Identify which cell holds the provided text, then report its (X, Y) central coordinate. 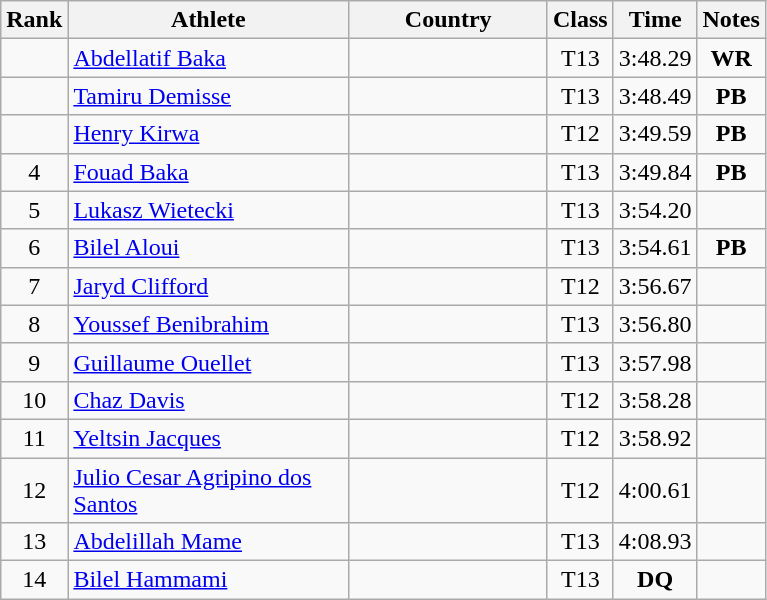
Rank (34, 20)
11 (34, 438)
12 (34, 490)
3:48.49 (655, 96)
WR (731, 58)
3:49.59 (655, 134)
Time (655, 20)
Bilel Aloui (208, 248)
14 (34, 580)
Athlete (208, 20)
Yeltsin Jacques (208, 438)
4:08.93 (655, 542)
3:54.61 (655, 248)
Class (580, 20)
3:57.98 (655, 362)
Henry Kirwa (208, 134)
3:58.28 (655, 400)
3:54.20 (655, 210)
10 (34, 400)
Abdellatif Baka (208, 58)
DQ (655, 580)
3:56.67 (655, 286)
9 (34, 362)
3:58.92 (655, 438)
Tamiru Demisse (208, 96)
13 (34, 542)
7 (34, 286)
6 (34, 248)
3:56.80 (655, 324)
3:48.29 (655, 58)
Notes (731, 20)
Abdelillah Mame (208, 542)
4 (34, 172)
Bilel Hammami (208, 580)
Lukasz Wietecki (208, 210)
3:49.84 (655, 172)
5 (34, 210)
Chaz Davis (208, 400)
4:00.61 (655, 490)
Youssef Benibrahim (208, 324)
Guillaume Ouellet (208, 362)
8 (34, 324)
Jaryd Clifford (208, 286)
Country (448, 20)
Julio Cesar Agripino dos Santos (208, 490)
Fouad Baka (208, 172)
